Output the (X, Y) coordinate of the center of the cell containing the given text.  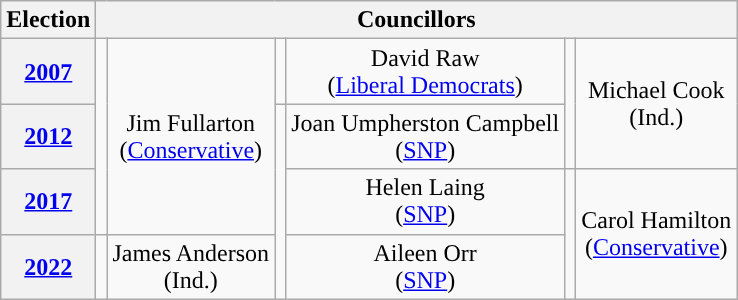
James Anderson(Ind.) (191, 266)
Aileen Orr(SNP) (426, 266)
David Raw(Liberal Democrats) (426, 72)
2007 (48, 72)
Helen Laing(SNP) (426, 202)
Carol Hamilton(Conservative) (656, 234)
Michael Cook(Ind.) (656, 104)
2017 (48, 202)
2022 (48, 266)
Joan Umpherston Campbell(SNP) (426, 136)
Election (48, 20)
Jim Fullarton(Conservative) (191, 136)
2012 (48, 136)
Councillors (416, 20)
